From the cell containing the given text, extract its center point as (X, Y) coordinate. 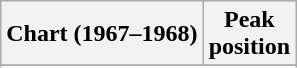
Peak position (249, 34)
Chart (1967–1968) (102, 34)
